Output the [x, y] coordinate of the center of the cell containing the given text.  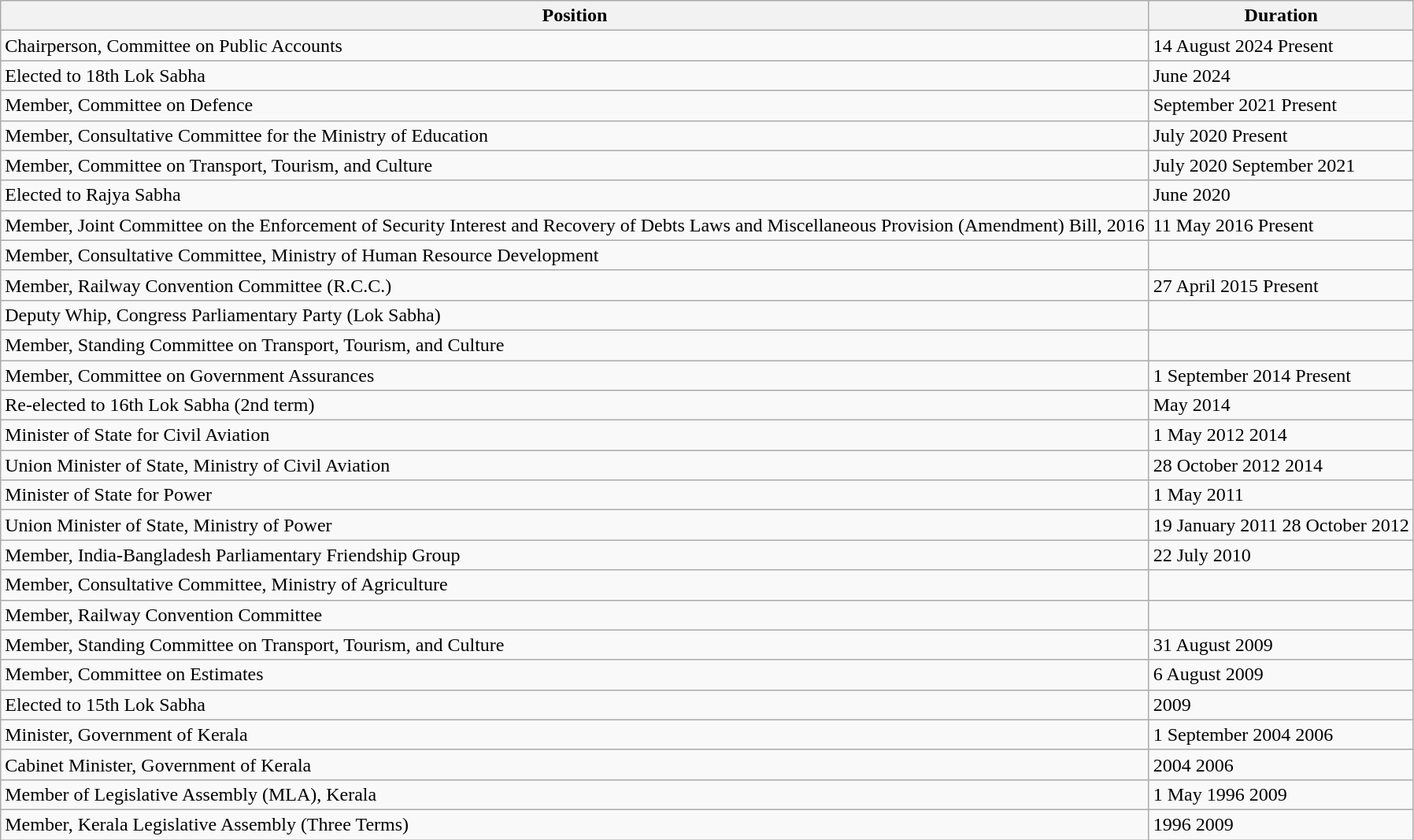
2004 2006 [1281, 764]
1 May 2012 2014 [1281, 435]
Member, India-Bangladesh Parliamentary Friendship Group [575, 555]
Member, Committee on Estimates [575, 675]
27 April 2015 Present [1281, 285]
Chairperson, Committee on Public Accounts [575, 46]
Member, Consultative Committee, Ministry of Agriculture [575, 585]
Elected to Rajya Sabha [575, 195]
Duration [1281, 16]
Member, Joint Committee on the Enforcement of Security Interest and Recovery of Debts Laws and Miscellaneous Provision (Amendment) Bill, 2016 [575, 225]
31 August 2009 [1281, 645]
11 May 2016 Present [1281, 225]
Member, Consultative Committee for the Ministry of Education [575, 135]
22 July 2010 [1281, 555]
Member, Railway Convention Committee [575, 615]
Member, Railway Convention Committee (R.C.C.) [575, 285]
Member, Committee on Transport, Tourism, and Culture [575, 165]
Elected to 18th Lok Sabha [575, 76]
19 January 2011 28 October 2012 [1281, 525]
14 August 2024 Present [1281, 46]
1 September 2014 Present [1281, 376]
Minister of State for Power [575, 495]
1 May 2011 [1281, 495]
Minister, Government of Kerala [575, 735]
1996 2009 [1281, 824]
July 2020 September 2021 [1281, 165]
1 May 1996 2009 [1281, 794]
Minister of State for Civil Aviation [575, 435]
6 August 2009 [1281, 675]
2009 [1281, 705]
Re-elected to 16th Lok Sabha (2nd term) [575, 405]
Deputy Whip, Congress Parliamentary Party (Lok Sabha) [575, 315]
Cabinet Minister, Government of Kerala [575, 764]
1 September 2004 2006 [1281, 735]
September 2021 Present [1281, 105]
May 2014 [1281, 405]
Elected to 15th Lok Sabha [575, 705]
June 2024 [1281, 76]
28 October 2012 2014 [1281, 465]
July 2020 Present [1281, 135]
Member, Committee on Government Assurances [575, 376]
Union Minister of State, Ministry of Power [575, 525]
Member, Consultative Committee, Ministry of Human Resource Development [575, 255]
Position [575, 16]
Member, Committee on Defence [575, 105]
Member of Legislative Assembly (MLA), Kerala [575, 794]
June 2020 [1281, 195]
Union Minister of State, Ministry of Civil Aviation [575, 465]
Member, Kerala Legislative Assembly (Three Terms) [575, 824]
